From the cell containing the given text, extract its center point as (X, Y) coordinate. 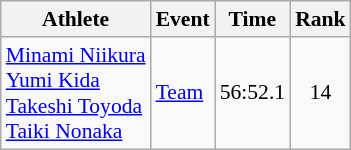
Rank (320, 19)
Event (183, 19)
14 (320, 93)
Time (252, 19)
Team (183, 93)
Athlete (76, 19)
Minami NiikuraYumi KidaTakeshi ToyodaTaiki Nonaka (76, 93)
56:52.1 (252, 93)
